Find where the given text appears and provide that cell's center as (x, y) coordinate. 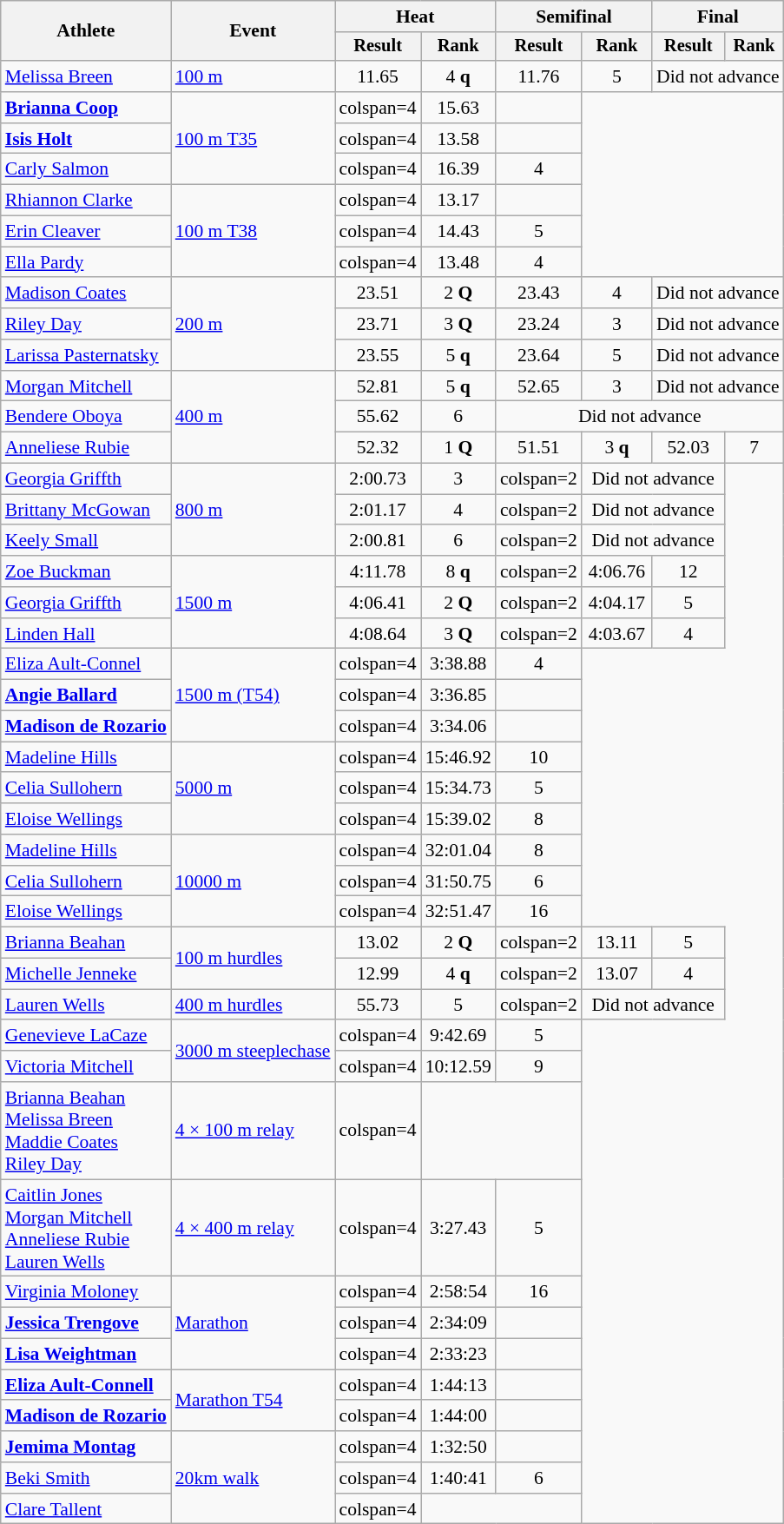
Erin Cleaver (86, 232)
52.03 (688, 448)
Michelle Jenneke (86, 974)
Caitlin JonesMorgan MitchellAnneliese RubieLauren Wells (86, 1228)
Semifinal (574, 16)
Final (718, 16)
12.99 (379, 974)
11.65 (379, 76)
1:44:13 (458, 1385)
4:11.78 (379, 571)
55.62 (379, 417)
4:06.41 (379, 603)
3:38.88 (458, 664)
51.51 (538, 448)
13.58 (458, 139)
4:04.17 (616, 603)
3:36.85 (458, 696)
Morgan Mitchell (86, 386)
1:40:41 (458, 1478)
13.11 (616, 943)
Marathon T54 (254, 1400)
9 (538, 1066)
10 (538, 757)
32:01.04 (458, 850)
7 (754, 448)
Victoria Mitchell (86, 1066)
15.63 (458, 108)
Angie Ballard (86, 696)
Lauren Wells (86, 1005)
23.64 (538, 355)
11.76 (538, 76)
3 q (616, 448)
23.55 (379, 355)
Brittany McGowan (86, 510)
Larissa Pasternatsky (86, 355)
13.17 (458, 201)
Brianna Beahan (86, 943)
800 m (254, 511)
9:42.69 (458, 1036)
Rhiannon Clarke (86, 201)
52.65 (538, 386)
23.24 (538, 324)
Riley Day (86, 324)
15:39.02 (458, 819)
100 m T35 (254, 139)
2:01.17 (379, 510)
55.73 (379, 1005)
400 m (254, 417)
400 m hurdles (254, 1005)
14.43 (458, 232)
3:27.43 (458, 1228)
200 m (254, 325)
13.07 (616, 974)
Brianna Coop (86, 108)
100 m hurdles (254, 959)
Isis Holt (86, 139)
Virginia Moloney (86, 1292)
13.02 (379, 943)
Brianna BeahanMelissa BreenMaddie CoatesRiley Day (86, 1131)
4:06.76 (616, 571)
Bendere Oboya (86, 417)
4 × 100 m relay (254, 1131)
16.39 (458, 169)
3000 m steeplechase (254, 1051)
2:00.81 (379, 541)
Athlete (86, 31)
32:51.47 (458, 912)
Heat (415, 16)
Genevieve LaCaze (86, 1036)
8 q (458, 571)
4:03.67 (616, 634)
Carly Salmon (86, 169)
Zoe Buckman (86, 571)
Ella Pardy (86, 262)
1500 m (254, 603)
Madison Coates (86, 294)
3:34.06 (458, 727)
1 Q (458, 448)
4:08.64 (379, 634)
100 m (254, 76)
Lisa Weightman (86, 1355)
Anneliese Rubie (86, 448)
31:50.75 (458, 881)
Jessica Trengove (86, 1323)
Event (254, 31)
52.32 (379, 448)
100 m T38 (254, 231)
15:46.92 (458, 757)
Keely Small (86, 541)
2:58:54 (458, 1292)
52.81 (379, 386)
2:34:09 (458, 1323)
20km walk (254, 1478)
10000 m (254, 881)
5000 m (254, 788)
Linden Hall (86, 634)
1500 m (T54) (254, 695)
Melissa Breen (86, 76)
Beki Smith (86, 1478)
Jemima Montag (86, 1447)
10:12.59 (458, 1066)
15:34.73 (458, 788)
13.48 (458, 262)
1:44:00 (458, 1416)
Marathon (254, 1323)
Eliza Ault-Connell (86, 1385)
1:32:50 (458, 1447)
23.71 (379, 324)
2:00.73 (379, 479)
12 (688, 571)
4 × 400 m relay (254, 1228)
2:33:23 (458, 1355)
Eliza Ault-Connel (86, 664)
23.43 (538, 294)
23.51 (379, 294)
